Provide the (X, Y) coordinate of the cell's center where the given text is located.  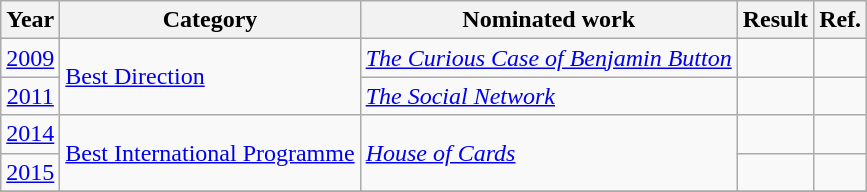
2011 (30, 96)
The Social Network (548, 96)
Ref. (840, 20)
2009 (30, 58)
Result (775, 20)
Best International Programme (210, 153)
2014 (30, 134)
House of Cards (548, 153)
Nominated work (548, 20)
Year (30, 20)
Best Direction (210, 77)
2015 (30, 172)
Category (210, 20)
The Curious Case of Benjamin Button (548, 58)
